Detect which cell encompasses the target text, then output its (X, Y) center coordinate. 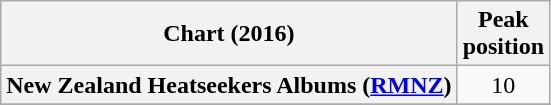
10 (503, 85)
Chart (2016) (229, 34)
New Zealand Heatseekers Albums (RMNZ) (229, 85)
Peak position (503, 34)
